Capture the cell that displays the provided text and extract its [x, y] central coordinate. 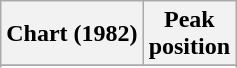
Chart (1982) [72, 34]
Peakposition [189, 34]
